Extract the (X, Y) coordinate from the center of the cell holding the provided text.  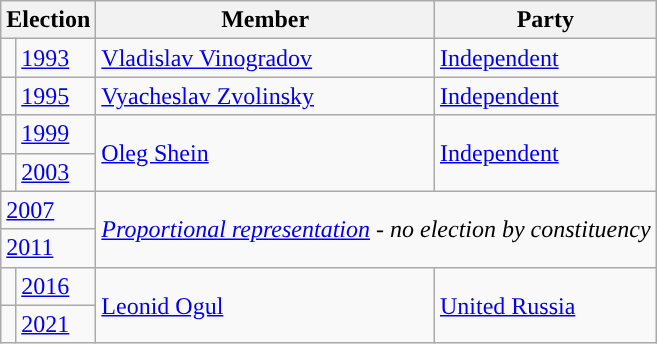
Party (545, 20)
Leonid Ogul (266, 305)
Election (48, 20)
1993 (56, 58)
2007 (48, 210)
2011 (48, 248)
United Russia (545, 305)
Vyacheslav Zvolinsky (266, 96)
2021 (56, 324)
Oleg Shein (266, 153)
1995 (56, 96)
Vladislav Vinogradov (266, 58)
Proportional representation - no election by constituency (376, 229)
1999 (56, 134)
Member (266, 20)
2016 (56, 286)
2003 (56, 172)
